Scan for the cell matching the given text and deliver its [X, Y] coordinate at center. 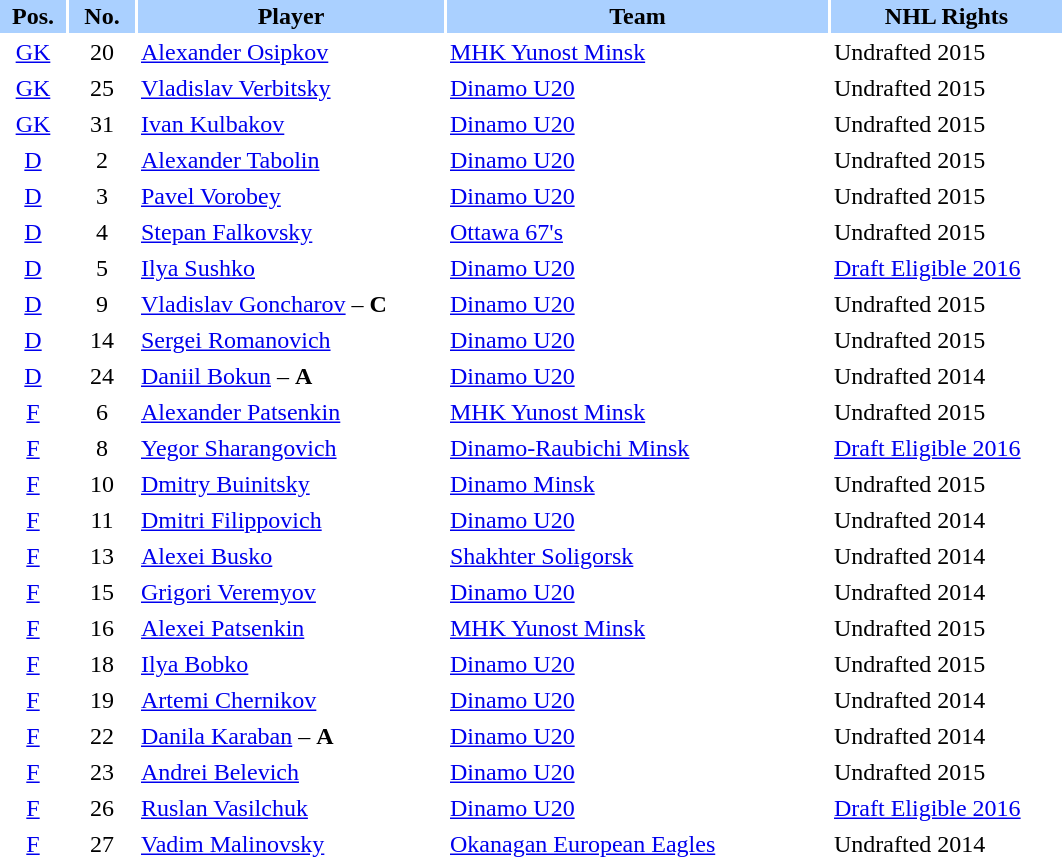
24 [102, 376]
Ilya Bobko [291, 664]
Alexander Osipkov [291, 52]
20 [102, 52]
11 [102, 520]
Daniil Bokun – A [291, 376]
6 [102, 412]
18 [102, 664]
Pos. [33, 16]
Alexei Patsenkin [291, 628]
Stepan Falkovsky [291, 232]
9 [102, 304]
Vladislav Verbitsky [291, 88]
Alexei Busko [291, 556]
Ivan Kulbakov [291, 124]
Player [291, 16]
31 [102, 124]
Sergei Romanovich [291, 340]
25 [102, 88]
Grigori Veremyov [291, 592]
Yegor Sharangovich [291, 448]
2 [102, 160]
Ruslan Vasilchuk [291, 808]
Danila Karaban – A [291, 736]
Vladislav Goncharov – C [291, 304]
23 [102, 772]
Ottawa 67's [638, 232]
No. [102, 16]
22 [102, 736]
8 [102, 448]
Alexander Tabolin [291, 160]
26 [102, 808]
Dmitry Buinitsky [291, 484]
Dmitri Filippovich [291, 520]
5 [102, 268]
Artemi Chernikov [291, 700]
Alexander Patsenkin [291, 412]
3 [102, 196]
Pavel Vorobey [291, 196]
16 [102, 628]
Ilya Sushko [291, 268]
Dinamo Minsk [638, 484]
Shakhter Soligorsk [638, 556]
19 [102, 700]
4 [102, 232]
Andrei Belevich [291, 772]
14 [102, 340]
10 [102, 484]
NHL Rights [946, 16]
Dinamo-Raubichi Minsk [638, 448]
15 [102, 592]
13 [102, 556]
Team [638, 16]
